Extract the (x, y) coordinate from the center of the cell holding the provided text.  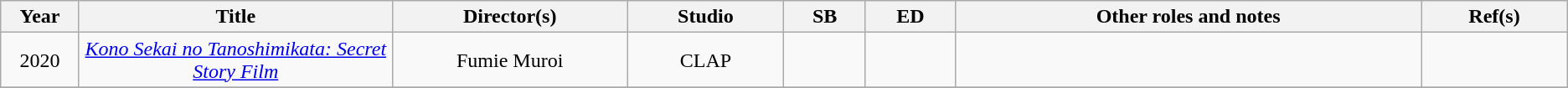
Title (235, 17)
Year (40, 17)
Ref(s) (1494, 17)
Studio (705, 17)
SB (824, 17)
Fumie Muroi (509, 60)
Director(s) (509, 17)
Other roles and notes (1188, 17)
CLAP (705, 60)
ED (910, 17)
Kono Sekai no Tanoshimikata: Secret Story Film (235, 60)
2020 (40, 60)
